Detect which cell encompasses the target text, then output its [x, y] center coordinate. 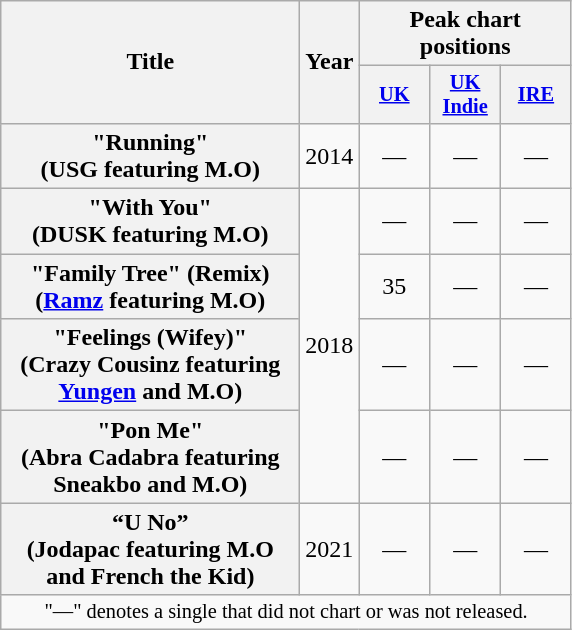
Peak chart positions [466, 34]
2018 [330, 346]
"Feelings (Wifey)"(Crazy Cousinz featuring Yungen and M.O) [150, 365]
“U No”(Jodapac featuring M.O and French the Kid) [150, 549]
"Running"(USG featuring M.O) [150, 156]
UK [394, 95]
Year [330, 62]
"Pon Me"(Abra Cadabra featuring Sneakbo and M.O) [150, 457]
2021 [330, 549]
"—" denotes a single that did not chart or was not released. [286, 612]
2014 [330, 156]
IRE [536, 95]
35 [394, 286]
UKIndie [466, 95]
"Family Tree" (Remix) (Ramz featuring M.O) [150, 286]
"With You"(DUSK featuring M.O) [150, 222]
Title [150, 62]
